Detect which cell encompasses the target text, then output its [x, y] center coordinate. 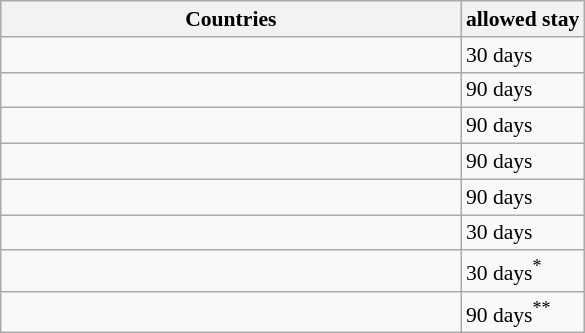
Countries [231, 19]
30 days* [522, 272]
allowed stay [522, 19]
90 days** [522, 312]
